Find where the given text appears and provide that cell's center as [X, Y] coordinate. 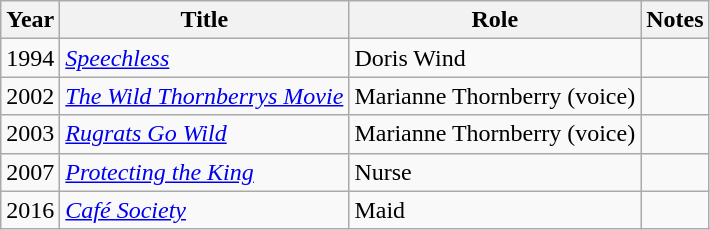
Nurse [495, 172]
Rugrats Go Wild [204, 134]
1994 [30, 58]
Protecting the King [204, 172]
The Wild Thornberrys Movie [204, 96]
Role [495, 20]
2007 [30, 172]
Year [30, 20]
Doris Wind [495, 58]
2003 [30, 134]
Speechless [204, 58]
Maid [495, 210]
Café Society [204, 210]
2016 [30, 210]
Notes [675, 20]
2002 [30, 96]
Title [204, 20]
